Return the [X, Y] coordinate for the center point of the cell that contains the specified text.  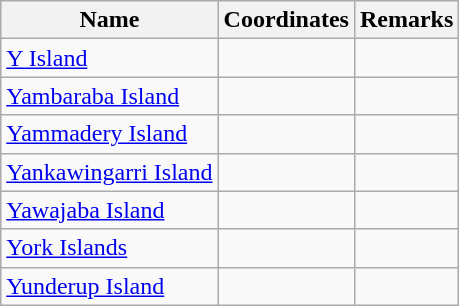
Yammadery Island [110, 134]
Coordinates [286, 20]
Remarks [406, 20]
Yambaraba Island [110, 96]
Y Island [110, 58]
Name [110, 20]
Yunderup Island [110, 286]
Yawajaba Island [110, 210]
York Islands [110, 248]
Yankawingarri Island [110, 172]
